Capture the cell that displays the provided text and extract its [x, y] central coordinate. 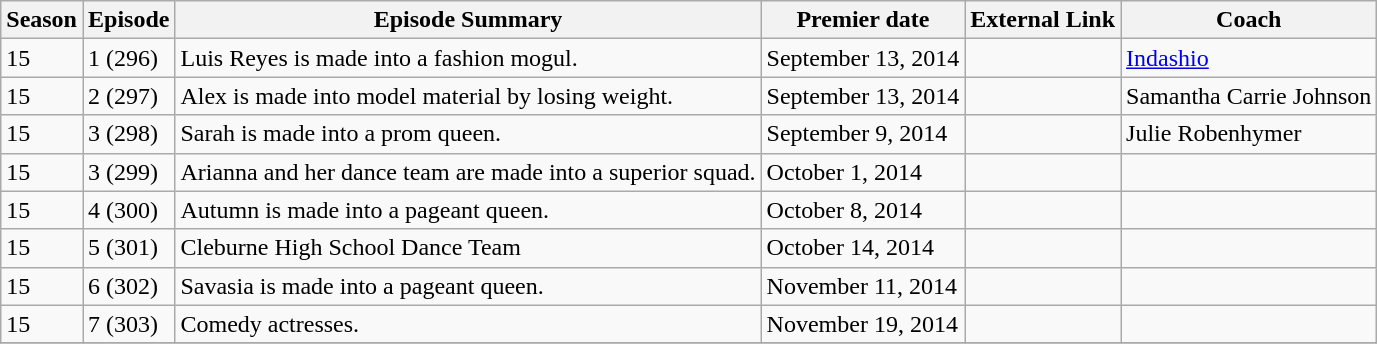
Autumn is made into a pageant queen. [468, 210]
Indashio [1249, 58]
Coach [1249, 20]
1 (296) [128, 58]
Episode [128, 20]
Arianna and her dance team are made into a superior squad. [468, 172]
External Link [1043, 20]
November 19, 2014 [863, 324]
Samantha Carrie Johnson [1249, 96]
5 (301) [128, 248]
Premier date [863, 20]
3 (298) [128, 134]
October 14, 2014 [863, 248]
Season [42, 20]
7 (303) [128, 324]
Cleburne High School Dance Team [468, 248]
November 11, 2014 [863, 286]
October 8, 2014 [863, 210]
Julie Robenhymer [1249, 134]
September 9, 2014 [863, 134]
4 (300) [128, 210]
2 (297) [128, 96]
Luis Reyes is made into a fashion mogul. [468, 58]
Savasia is made into a pageant queen. [468, 286]
Sarah is made into a prom queen. [468, 134]
3 (299) [128, 172]
October 1, 2014 [863, 172]
Comedy actresses. [468, 324]
Episode Summary [468, 20]
6 (302) [128, 286]
Alex is made into model material by losing weight. [468, 96]
